Return (X, Y) of the center of cell containing provided text 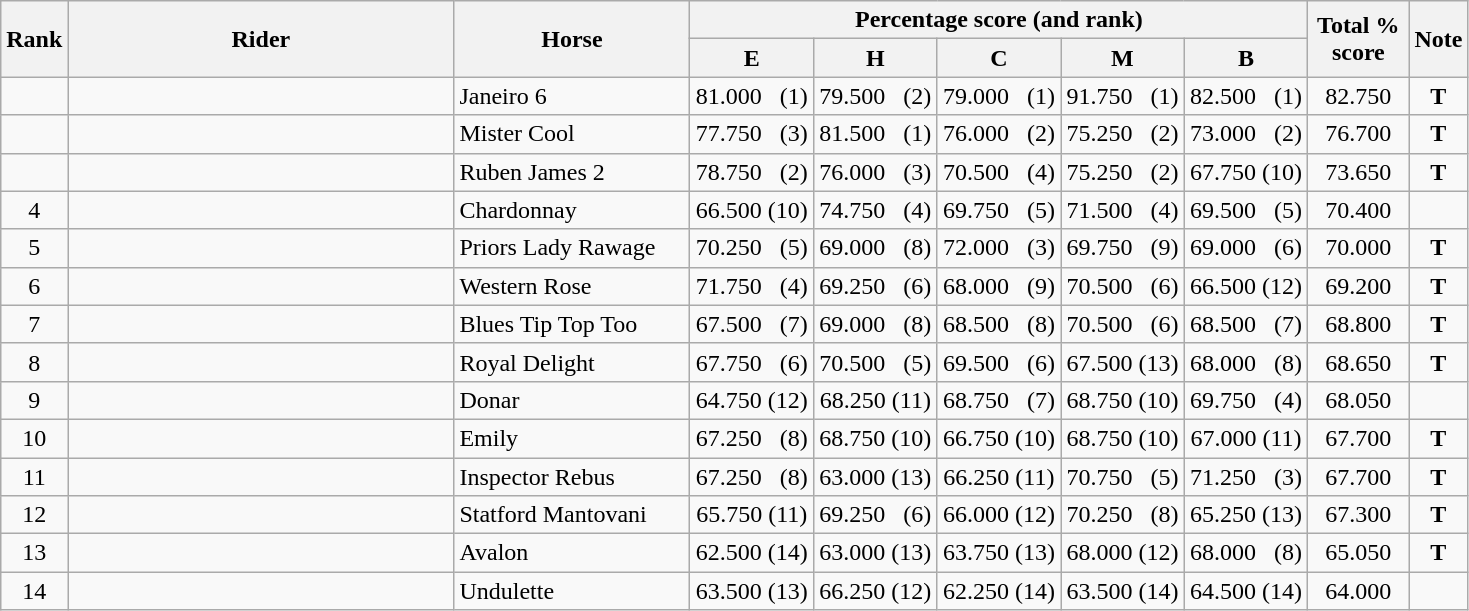
91.750 (1) (1123, 96)
H (876, 58)
Note (1438, 39)
67.500 (13) (1123, 362)
68.800 (1358, 324)
66.500 (10) (752, 210)
70.500 (5) (876, 362)
11 (34, 477)
69.000 (6) (1246, 248)
8 (34, 362)
64.000 (1358, 591)
79.000 (1) (999, 96)
71.250 (3) (1246, 477)
67.500 (7) (752, 324)
62.250 (14) (999, 591)
B (1246, 58)
7 (34, 324)
64.750 (12) (752, 400)
70.250 (8) (1123, 515)
Chardonnay (572, 210)
81.500 (1) (876, 134)
76.000 (2) (999, 134)
Rank (34, 39)
70.750 (5) (1123, 477)
Ruben James 2 (572, 172)
68.050 (1358, 400)
69.750 (5) (999, 210)
66.750 (10) (999, 438)
82.500 (1) (1246, 96)
68.500 (8) (999, 324)
67.300 (1358, 515)
Avalon (572, 553)
C (999, 58)
69.750 (9) (1123, 248)
79.500 (2) (876, 96)
72.000 (3) (999, 248)
70.400 (1358, 210)
Donar (572, 400)
Undulette (572, 591)
Priors Lady Rawage (572, 248)
12 (34, 515)
67.000 (11) (1246, 438)
Rider (261, 39)
69.500 (5) (1246, 210)
67.750 (6) (752, 362)
4 (34, 210)
5 (34, 248)
76.000 (3) (876, 172)
14 (34, 591)
63.750 (13) (999, 553)
68.000 (9) (999, 286)
66.250 (12) (876, 591)
76.700 (1358, 134)
66.250 (11) (999, 477)
70.500 (4) (999, 172)
Mister Cool (572, 134)
Janeiro 6 (572, 96)
68.500 (7) (1246, 324)
64.500 (14) (1246, 591)
Blues Tip Top Too (572, 324)
9 (34, 400)
67.750 (10) (1246, 172)
63.500 (14) (1123, 591)
Statford Mantovani (572, 515)
65.050 (1358, 553)
Western Rose (572, 286)
68.650 (1358, 362)
68.250 (11) (876, 400)
62.500 (14) (752, 553)
71.750 (4) (752, 286)
81.000 (1) (752, 96)
Royal Delight (572, 362)
63.500 (13) (752, 591)
M (1123, 58)
Total % score (1358, 39)
Percentage score (and rank) (999, 20)
70.000 (1358, 248)
77.750 (3) (752, 134)
68.750 (7) (999, 400)
69.500 (6) (999, 362)
68.000 (12) (1123, 553)
69.750 (4) (1246, 400)
65.250 (13) (1246, 515)
82.750 (1358, 96)
6 (34, 286)
E (752, 58)
Inspector Rebus (572, 477)
70.250 (5) (752, 248)
73.000 (2) (1246, 134)
13 (34, 553)
74.750 (4) (876, 210)
71.500 (4) (1123, 210)
65.750 (11) (752, 515)
66.000 (12) (999, 515)
69.200 (1358, 286)
Horse (572, 39)
78.750 (2) (752, 172)
66.500 (12) (1246, 286)
10 (34, 438)
73.650 (1358, 172)
Emily (572, 438)
